Search for the cell housing the specified text and yield its (x, y) center coordinate. 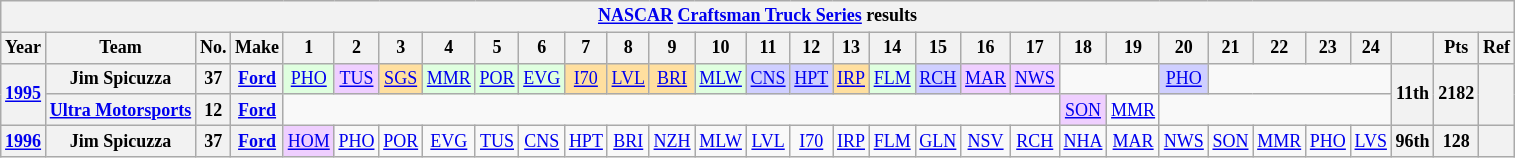
NSV (986, 140)
HOM (308, 140)
6 (542, 48)
Make (258, 48)
NZH (672, 140)
4 (448, 48)
17 (1034, 48)
LVS (1370, 140)
2 (356, 48)
8 (628, 48)
Year (24, 48)
22 (1280, 48)
7 (586, 48)
23 (1328, 48)
NASCAR Craftsman Truck Series results (758, 16)
11th (1412, 94)
19 (1134, 48)
14 (892, 48)
16 (986, 48)
18 (1083, 48)
15 (938, 48)
Team (120, 48)
1 (308, 48)
SGS (401, 78)
21 (1230, 48)
13 (852, 48)
2182 (1456, 94)
3 (401, 48)
96th (1412, 140)
1996 (24, 140)
Ultra Motorsports (120, 110)
NHA (1083, 140)
GLN (938, 140)
5 (497, 48)
1995 (24, 94)
10 (720, 48)
128 (1456, 140)
Pts (1456, 48)
20 (1184, 48)
No. (214, 48)
11 (768, 48)
Ref (1497, 48)
9 (672, 48)
24 (1370, 48)
